Scan for the cell matching the given text and deliver its (x, y) coordinate at center. 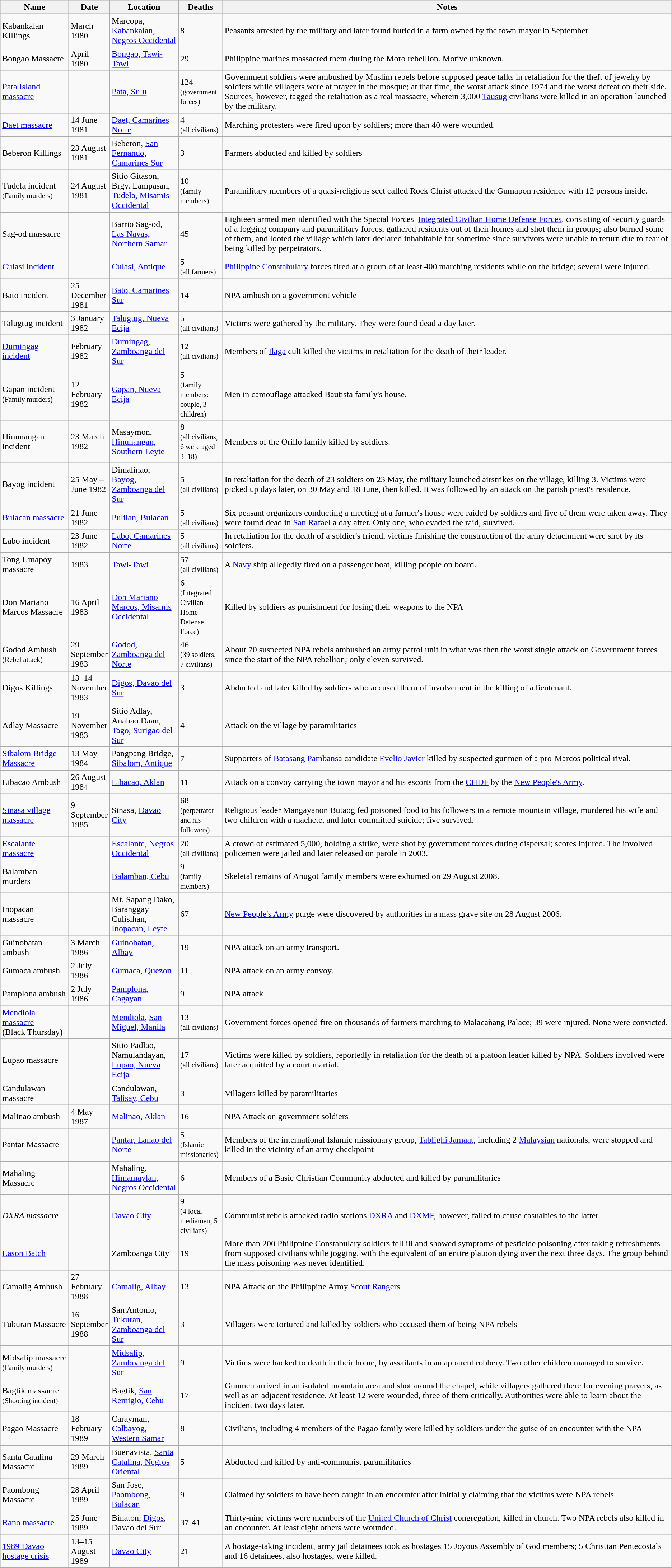
Bulacan massacre (34, 518)
Pangpang Bridge, Sibalom, Antique (144, 758)
Villagers killed by paramilitaries (447, 1093)
16 September 1988 (89, 1324)
12(all civilians) (201, 351)
Government forces opened fire on thousands of farmers marching to Malacañang Palace; 39 were injured. None were convicted. (447, 1022)
Abducted and later killed by soldiers who accused them of involvement in the killing of a lieutenant. (447, 688)
Villagers were tortured and killed by soldiers who accused them of being NPA rebels (447, 1324)
5(family members: couple, 3 children) (201, 394)
Gumaca ambush (34, 971)
Talugtug incident (34, 323)
Pagao Massacre (34, 1428)
13 (201, 1286)
3 January 1982 (89, 323)
Bayog incident (34, 485)
12 February 1982 (89, 394)
Bagtik massacre(Shooting incident) (34, 1395)
Culasi, Antique (144, 266)
Pamplona, Cagayan (144, 994)
29 (201, 59)
7 (201, 758)
45 (201, 233)
124(government forces) (201, 92)
Paramilitary members of a quasi-religious sect called Rock Christ attacked the Gumapon residence with 12 persons inside. (447, 191)
18 February 1989 (89, 1428)
1983 (89, 564)
3 March 1986 (89, 947)
8(all civilians, 6 were aged 3–18) (201, 442)
Santa Catalina Massacre (34, 1461)
Guinobatan, Albay (144, 947)
57(all civilians) (201, 564)
Libacao Ambush (34, 782)
Sitio Adlay, Anahao Daan, Tago, Surigao del Sur (144, 725)
DXRA massacre (34, 1216)
Marching protesters were fired upon by soldiers; more than 40 were wounded. (447, 125)
16 April 1983 (89, 607)
Daet massacre (34, 125)
6(Integrated Civilian Home Defense Force) (201, 607)
Paombong Massacre (34, 1495)
Tawi-Tawi (144, 564)
Balamban murders (34, 876)
Guinobatan ambush (34, 947)
19 November 1983 (89, 725)
NPA Attack on the Philippine Army Scout Rangers (447, 1286)
Buenavista, Santa Catalina, Negros Oriental (144, 1461)
Don Mariano Marcos, Misamis Occidental (144, 607)
Gapan, Nueva Ecija (144, 394)
23 March 1982 (89, 442)
Abducted and killed by anti-communist paramilitaries (447, 1461)
Talugtug, Nueva Ecija (144, 323)
Pata Island massacre (34, 92)
13 May 1984 (89, 758)
Civilians, including 4 members of the Pagao family were killed by soldiers under the guise of an encounter with the NPA (447, 1428)
Escalante massacre (34, 848)
Don Mariano Marcos Massacre (34, 607)
San Antonio, Tukuran, Zamboanga del Sur (144, 1324)
14 June 1981 (89, 125)
Binaton, Digos, Davao del Sur (144, 1523)
Labo, Camarines Norte (144, 541)
Mt. Sapang Dako, Baranggay Culisihan, Inopacan, Leyte (144, 914)
37-41 (201, 1523)
Candulawan, Talisay, Cebu (144, 1093)
Name (34, 7)
Tudela incident(Family murders) (34, 191)
Godod Ambush(Rebel attack) (34, 655)
4(all civilians) (201, 125)
Camalig Ambush (34, 1286)
Pantar, Lanao del Norte (144, 1145)
Culasi incident (34, 266)
1989 Davao hostage crisis (34, 1551)
NPA attack (447, 994)
Bongao Massacre (34, 59)
Skeletal remains of Anugot family members were exhumed on 29 August 2008. (447, 876)
New People's Army purge were discovered by authorities in a mass grave site on 28 August 2006. (447, 914)
68(perpetrator and his followers) (201, 815)
Victims were gathered by the military. They were found dead a day later. (447, 323)
NPA attack on an army convoy. (447, 971)
Killed by soldiers as punishment for losing their weapons to the NPA (447, 607)
Carayman, Calbayog, Western Samar (144, 1428)
Victims were hacked to death in their home, by assailants in an apparent robbery. Two other children managed to survive. (447, 1362)
29 September 1983 (89, 655)
13–14 November 1983 (89, 688)
March 1980 (89, 31)
Balamban, Cebu (144, 876)
20(all civilians) (201, 848)
25 May – June 1982 (89, 485)
16 (201, 1117)
Peasants arrested by the military and later found buried in a farm owned by the town mayor in September (447, 31)
Digos Killings (34, 688)
4 May 1987 (89, 1117)
Mendiola massacre(Black Thursday) (34, 1022)
23 August 1981 (89, 153)
Dumingag, Zamboanga del Sur (144, 351)
Philippine marines massacred them during the Moro rebellion. Motive unknown. (447, 59)
NPA Attack on government soldiers (447, 1117)
San Jose, Paombong, Bulacan (144, 1495)
Philippine Constabulary forces fired at a group of at least 400 marching residents while on the bridge; several were injured. (447, 266)
17(all civilians) (201, 1060)
Farmers abducted and killed by soldiers (447, 153)
Communist rebels attacked radio stations DXRA and DXMF, however, failed to cause casualties to the latter. (447, 1216)
NPA ambush on a government vehicle (447, 295)
Bongao, Tawi-Tawi (144, 59)
NPA attack on an army transport. (447, 947)
Sinasa village massacre (34, 815)
Midsalip massacre(Family murders) (34, 1362)
Sitio Gitason, Brgy. Lampasan, Tudela, Misamis Occidental (144, 191)
April 1980 (89, 59)
Beberon Killings (34, 153)
Tukuran Massacre (34, 1324)
Mendiola, San Miguel, Manila (144, 1022)
Pata, Sulu (144, 92)
Masaymon, Hinunangan, Southern Leyte (144, 442)
Tong Umapoy massacre (34, 564)
17 (201, 1395)
Adlay Massacre (34, 725)
Malinao ambush (34, 1117)
4 (201, 725)
Libacao, Aklan (144, 782)
14 (201, 295)
Mahaling Massacre (34, 1178)
Candulawan massacre (34, 1093)
February 1982 (89, 351)
21 (201, 1551)
Sitio Padlao, Namulandayan, Lupao, Nueva Ecija (144, 1060)
Pulilan, Bulacan (144, 518)
67 (201, 914)
Sag-od massacre (34, 233)
Sinasa, Davao City (144, 815)
Mahaling, Himamaylan, Negros Occidental (144, 1178)
5 (201, 1461)
Dimalinao, Bayog, Zamboanga del Sur (144, 485)
Escalante, Negros Occidental (144, 848)
Pantar Massacre (34, 1145)
Dumingag incident (34, 351)
10(family members) (201, 191)
Rano massacre (34, 1523)
Lason Batch (34, 1253)
Pamplona ambush (34, 994)
Location (144, 7)
Sibalom Bridge Massacre (34, 758)
Bagtik, San Remigio, Cebu (144, 1395)
13(all civilians) (201, 1022)
Malinao, Aklan (144, 1117)
Gapan incident(Family murders) (34, 394)
24 August 1981 (89, 191)
27 February 1988 (89, 1286)
Labo incident (34, 541)
9(4 local mediamen; 5 civilians) (201, 1216)
6 (201, 1178)
Kabankalan Killings (34, 31)
Attack on a convoy carrying the town mayor and his escorts from the CHDF by the New People's Army. (447, 782)
Members of the Orillo family killed by soldiers. (447, 442)
Marcopa, Kabankalan, Negros Occidental (144, 31)
Bato, Camarines Sur (144, 295)
13–15 August 1989 (89, 1551)
29 March 1989 (89, 1461)
Notes (447, 7)
A Navy ship allegedly fired on a passenger boat, killing people on board. (447, 564)
25 December 1981 (89, 295)
5(all farmers) (201, 266)
Claimed by soldiers to have been caught in an encounter after initially claiming that the victims were NPA rebels (447, 1495)
9 September 1985 (89, 815)
Camalig, Albay (144, 1286)
Lupao massacre (34, 1060)
Hinunangan incident (34, 442)
Deaths (201, 7)
Barrio Sag-od, Las Navas, Northern Samar (144, 233)
Digos, Davao del Sur (144, 688)
Men in camouflage attacked Bautista family's house. (447, 394)
Godod, Zamboanga del Norte (144, 655)
In retaliation for the death of a soldier's friend, victims finishing the construction of the army detachment were shot by its soldiers. (447, 541)
Supporters of Batasang Pambansa candidate Evelio Javier killed by suspected gunmen of a pro-Marcos political rival. (447, 758)
21 June 1982 (89, 518)
5(Islamic missionaries) (201, 1145)
Bato incident (34, 295)
Date (89, 7)
28 April 1989 (89, 1495)
Members of Ilaga cult killed the victims in retaliation for the death of their leader. (447, 351)
Members of a Basic Christian Community abducted and killed by paramilitaries (447, 1178)
Beberon, San Fernando, Camarines Sur (144, 153)
Midsalip, Zamboanga del Sur (144, 1362)
9(family members) (201, 876)
Gumaca, Quezon (144, 971)
23 June 1982 (89, 541)
Zamboanga City (144, 1253)
46(39 soldiers, 7 civilians) (201, 655)
Inopacan massacre (34, 914)
Daet, Camarines Norte (144, 125)
Attack on the village by paramilitaries (447, 725)
26 August 1984 (89, 782)
25 June 1989 (89, 1523)
